Pinpoint the cell where the given text exists, returning its [X, Y] midpoint coordinate. 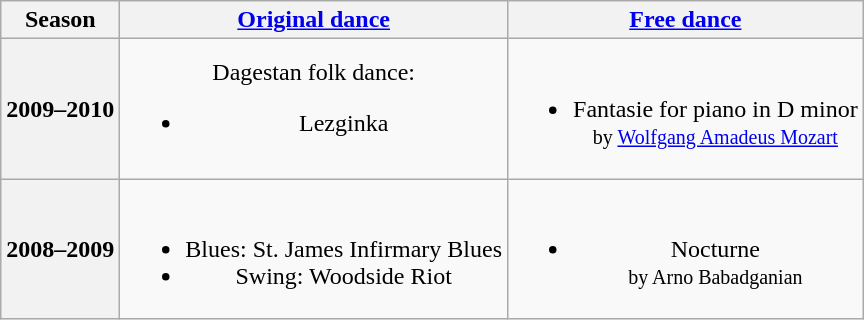
Original dance [314, 20]
Dagestan folk dance:Lezginka [314, 109]
2008–2009 [60, 249]
Free dance [686, 20]
Fantasie for piano in D minor by Wolfgang Amadeus Mozart [686, 109]
Nocturne by Arno Babadganian [686, 249]
2009–2010 [60, 109]
Blues: St. James Infirmary BluesSwing: Woodside Riot [314, 249]
Season [60, 20]
